Output the [x, y] coordinate of the center of the cell containing the given text.  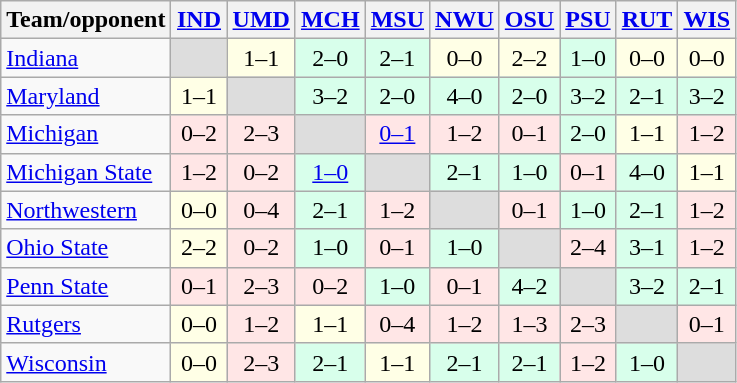
Northwestern [86, 210]
3–1 [647, 248]
Penn State [86, 286]
1–3 [529, 324]
Wisconsin [86, 362]
2–4 [588, 248]
4–2 [529, 286]
Indiana [86, 58]
UMD [261, 20]
NWU [465, 20]
Rutgers [86, 324]
MSU [397, 20]
MCH [330, 20]
Team/opponent [86, 20]
Maryland [86, 96]
IND [199, 20]
PSU [588, 20]
Michigan State [86, 172]
Ohio State [86, 248]
WIS [707, 20]
OSU [529, 20]
RUT [647, 20]
Michigan [86, 134]
